Extract the (x, y) coordinate from the center of the cell holding the provided text.  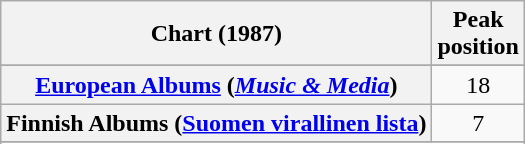
Finnish Albums (Suomen virallinen lista) (216, 123)
Chart (1987) (216, 34)
7 (478, 123)
Peakposition (478, 34)
18 (478, 85)
European Albums (Music & Media) (216, 85)
